Search for the cell housing the specified text and yield its [x, y] center coordinate. 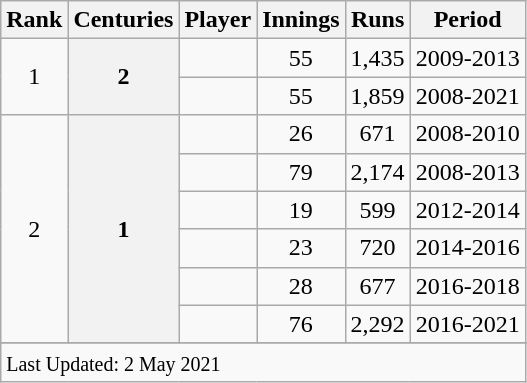
2,292 [378, 324]
720 [378, 248]
Period [468, 20]
Centuries [124, 20]
79 [301, 172]
Runs [378, 20]
2009-2013 [468, 58]
Last Updated: 2 May 2021 [263, 362]
599 [378, 210]
671 [378, 134]
Rank [34, 20]
2008-2010 [468, 134]
19 [301, 210]
28 [301, 286]
Innings [301, 20]
2008-2021 [468, 96]
23 [301, 248]
2012-2014 [468, 210]
677 [378, 286]
2,174 [378, 172]
76 [301, 324]
2016-2021 [468, 324]
1,435 [378, 58]
2008-2013 [468, 172]
1,859 [378, 96]
Player [218, 20]
26 [301, 134]
2014-2016 [468, 248]
2016-2018 [468, 286]
